Identify which cell holds the provided text, then report its (X, Y) central coordinate. 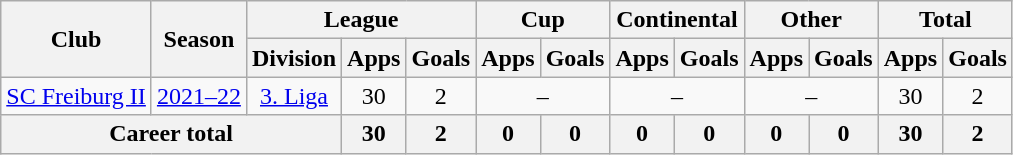
Total (945, 20)
SC Freiburg II (76, 96)
Season (198, 39)
Cup (543, 20)
Continental (677, 20)
Other (811, 20)
3. Liga (294, 96)
Career total (172, 134)
Division (294, 58)
2021–22 (198, 96)
League (360, 20)
Club (76, 39)
